Extract the [X, Y] coordinate from the center of the cell holding the provided text.  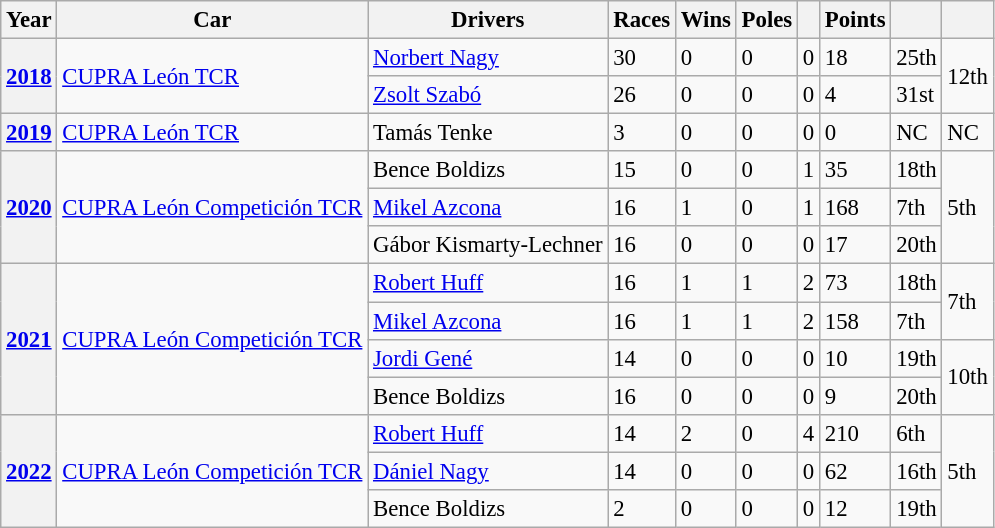
73 [854, 283]
10 [854, 358]
9 [854, 396]
Poles [766, 20]
10th [968, 376]
12 [854, 509]
2021 [29, 339]
158 [854, 321]
Wins [706, 20]
2018 [29, 76]
2019 [29, 133]
31st [916, 95]
Norbert Nagy [488, 58]
Tamás Tenke [488, 133]
Races [642, 20]
30 [642, 58]
Year [29, 20]
2022 [29, 470]
62 [854, 471]
3 [642, 133]
18 [854, 58]
168 [854, 208]
Drivers [488, 20]
2020 [29, 208]
Dániel Nagy [488, 471]
6th [916, 433]
35 [854, 170]
25th [916, 58]
17 [854, 245]
26 [642, 95]
Jordi Gené [488, 358]
Car [212, 20]
Gábor Kismarty-Lechner [488, 245]
15 [642, 170]
210 [854, 433]
16th [916, 471]
Points [854, 20]
12th [968, 76]
Zsolt Szabó [488, 95]
